Return [X, Y] of the center of cell containing provided text 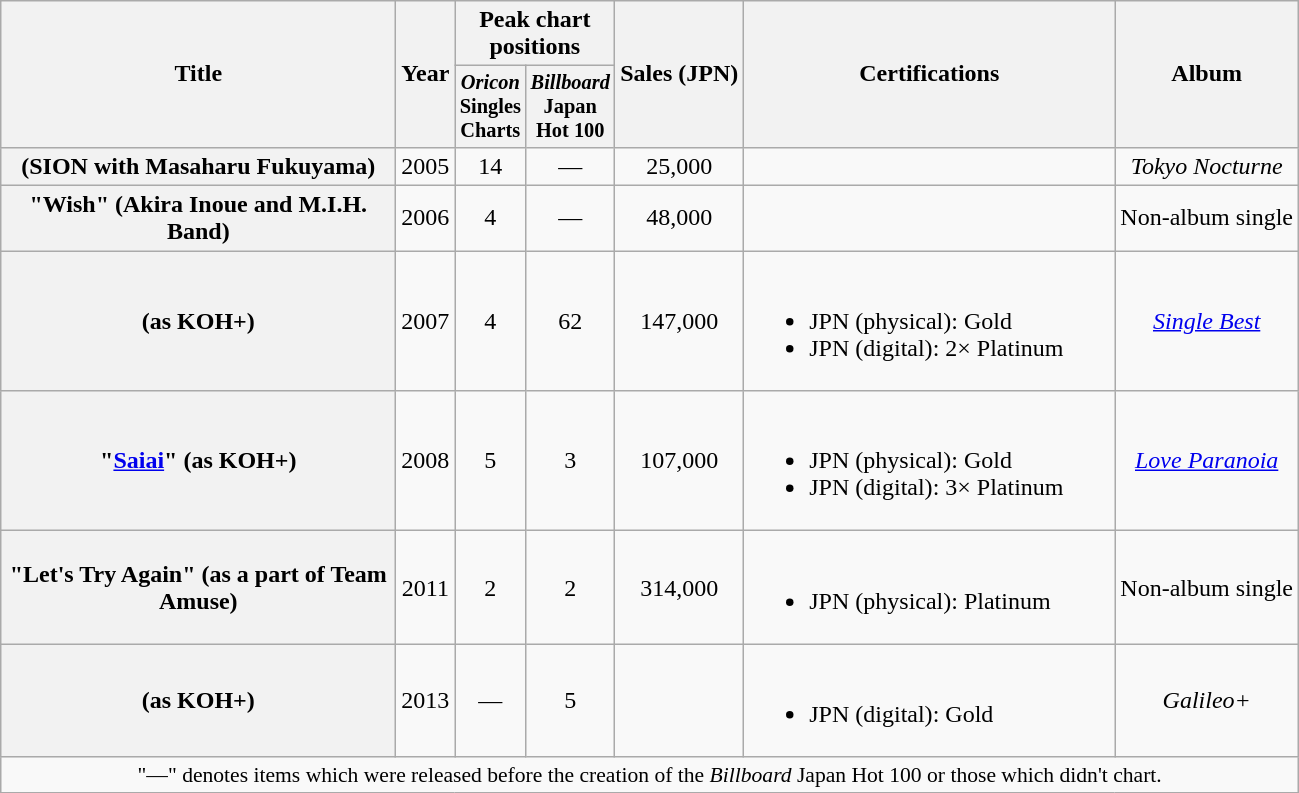
Sales (JPN) [680, 74]
Peak chart positions [535, 34]
"—" denotes items which were released before the creation of the Billboard Japan Hot 100 or those which didn't chart. [650, 775]
(SION with Masaharu Fukuyama) [198, 166]
Title [198, 74]
2008 [426, 461]
Year [426, 74]
JPN (digital): Gold [930, 700]
Certifications [930, 74]
2006 [426, 218]
107,000 [680, 461]
147,000 [680, 321]
JPN (physical): GoldJPN (digital): 2× Platinum [930, 321]
48,000 [680, 218]
14 [490, 166]
"Saiai" (as KOH+) [198, 461]
2011 [426, 588]
2013 [426, 700]
3 [570, 461]
Tokyo Nocturne [1207, 166]
62 [570, 321]
Love Paranoia [1207, 461]
Billboard Japan Hot 100 [570, 107]
314,000 [680, 588]
"Wish" (Akira Inoue and M.I.H. Band) [198, 218]
2005 [426, 166]
JPN (physical): GoldJPN (digital): 3× Platinum [930, 461]
JPN (physical): Platinum [930, 588]
Oricon Singles Charts [490, 107]
Single Best [1207, 321]
25,000 [680, 166]
2007 [426, 321]
Album [1207, 74]
Galileo+ [1207, 700]
"Let's Try Again" (as a part of Team Amuse) [198, 588]
